Determine the [x, y] coordinate at the center of the cell enclosing the given text.  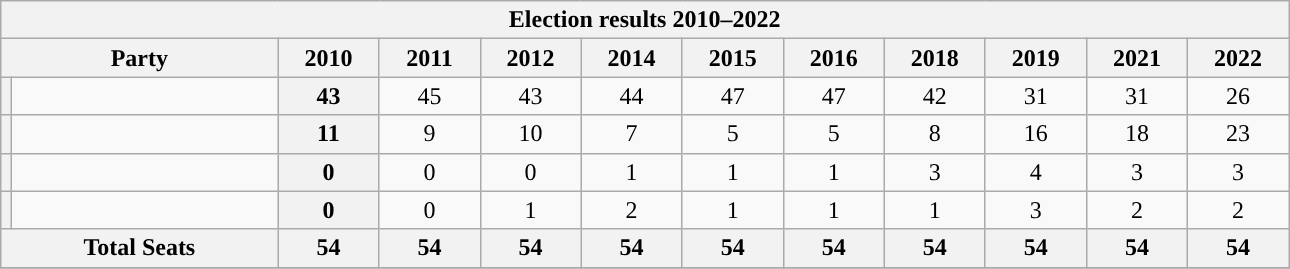
18 [1136, 134]
4 [1036, 172]
44 [632, 96]
42 [934, 96]
2014 [632, 58]
2018 [934, 58]
9 [430, 134]
2011 [430, 58]
2016 [834, 58]
Party [140, 58]
Election results 2010–2022 [645, 20]
2015 [732, 58]
2010 [328, 58]
2021 [1136, 58]
10 [530, 134]
16 [1036, 134]
2012 [530, 58]
7 [632, 134]
23 [1238, 134]
Total Seats [140, 248]
8 [934, 134]
11 [328, 134]
45 [430, 96]
2019 [1036, 58]
2022 [1238, 58]
26 [1238, 96]
